Identify which cell holds the provided text, then report its (X, Y) central coordinate. 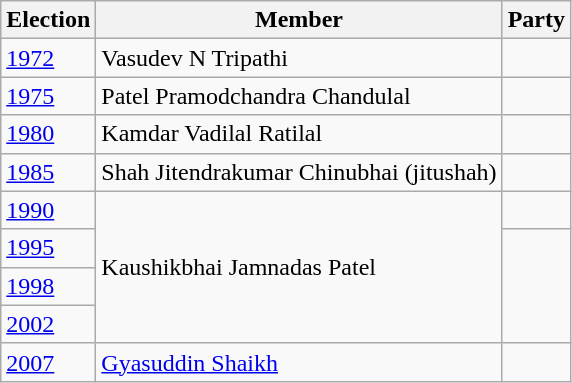
2002 (48, 324)
Member (299, 20)
1980 (48, 134)
Patel Pramodchandra Chandulal (299, 96)
Gyasuddin Shaikh (299, 362)
Shah Jitendrakumar Chinubhai (jitushah) (299, 172)
Kaushikbhai Jamnadas Patel (299, 267)
1998 (48, 286)
1985 (48, 172)
Election (48, 20)
1972 (48, 58)
1975 (48, 96)
2007 (48, 362)
1995 (48, 248)
Party (536, 20)
1990 (48, 210)
Kamdar Vadilal Ratilal (299, 134)
Vasudev N Tripathi (299, 58)
